Return the (x, y) coordinate for the center point of the cell that contains the specified text.  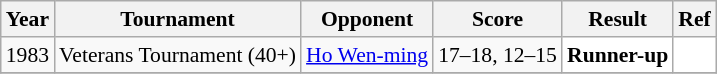
Result (618, 19)
17–18, 12–15 (498, 55)
Ref (694, 19)
Year (28, 19)
Tournament (178, 19)
Score (498, 19)
Runner-up (618, 55)
Veterans Tournament (40+) (178, 55)
Opponent (367, 19)
Ho Wen-ming (367, 55)
1983 (28, 55)
